From the cell containing the given text, extract its center point as [x, y] coordinate. 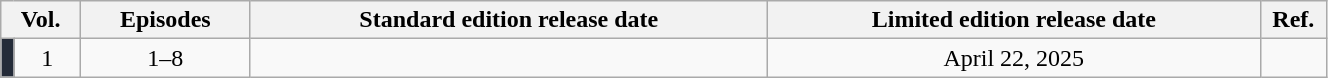
Episodes [165, 20]
Vol. [41, 20]
Standard edition release date [508, 20]
Ref. [1293, 20]
1 [47, 58]
April 22, 2025 [1014, 58]
1–8 [165, 58]
Limited edition release date [1014, 20]
